Return (X, Y) of the center of cell containing provided text 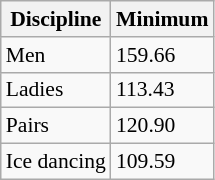
Ladies (56, 90)
109.59 (162, 162)
Discipline (56, 19)
Minimum (162, 19)
Pairs (56, 126)
Ice dancing (56, 162)
Men (56, 55)
113.43 (162, 90)
159.66 (162, 55)
120.90 (162, 126)
